Pinpoint the cell where the given text exists, returning its [x, y] midpoint coordinate. 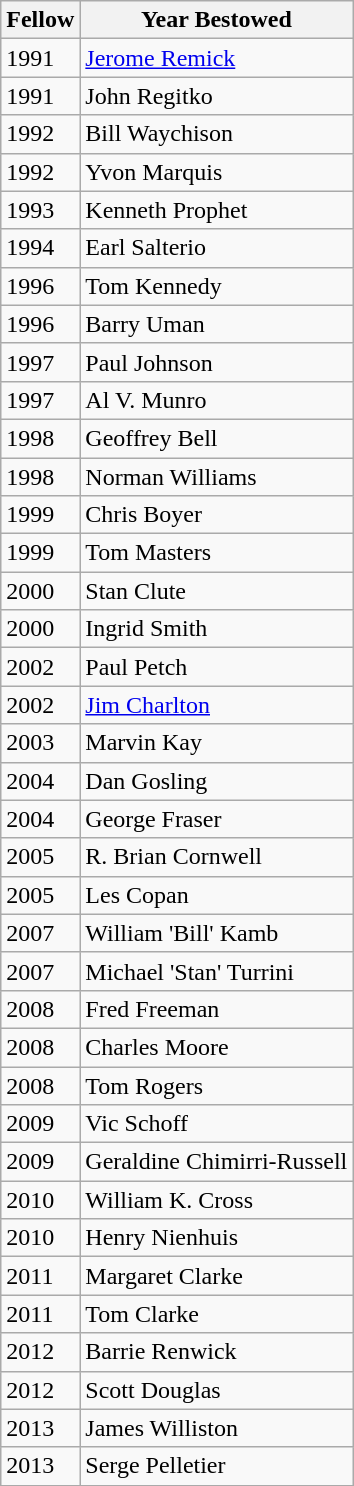
William K. Cross [216, 1200]
William 'Bill' Kamb [216, 933]
Vic Schoff [216, 1124]
Michael 'Stan' Turrini [216, 971]
Charles Moore [216, 1047]
James Williston [216, 1428]
Stan Clute [216, 591]
Marvin Kay [216, 743]
Barrie Renwick [216, 1352]
George Fraser [216, 819]
Jim Charlton [216, 705]
Fellow [40, 20]
Chris Boyer [216, 515]
John Regitko [216, 96]
Bill Waychison [216, 134]
Margaret Clarke [216, 1276]
Earl Salterio [216, 248]
1994 [40, 248]
Geoffrey Bell [216, 438]
Serge Pelletier [216, 1466]
Geraldine Chimirri-Russell [216, 1162]
Les Copan [216, 895]
Henry Nienhuis [216, 1238]
Tom Rogers [216, 1085]
Year Bestowed [216, 20]
Yvon Marquis [216, 172]
R. Brian Cornwell [216, 857]
Fred Freeman [216, 1009]
2003 [40, 743]
Kenneth Prophet [216, 210]
Al V. Munro [216, 400]
Barry Uman [216, 324]
Paul Petch [216, 667]
Tom Clarke [216, 1314]
Scott Douglas [216, 1390]
Ingrid Smith [216, 629]
Paul Johnson [216, 362]
Tom Masters [216, 553]
Dan Gosling [216, 781]
1993 [40, 210]
Tom Kennedy [216, 286]
Norman Williams [216, 477]
Jerome Remick [216, 58]
